Determine the [x, y] coordinate at the center of the cell enclosing the given text.  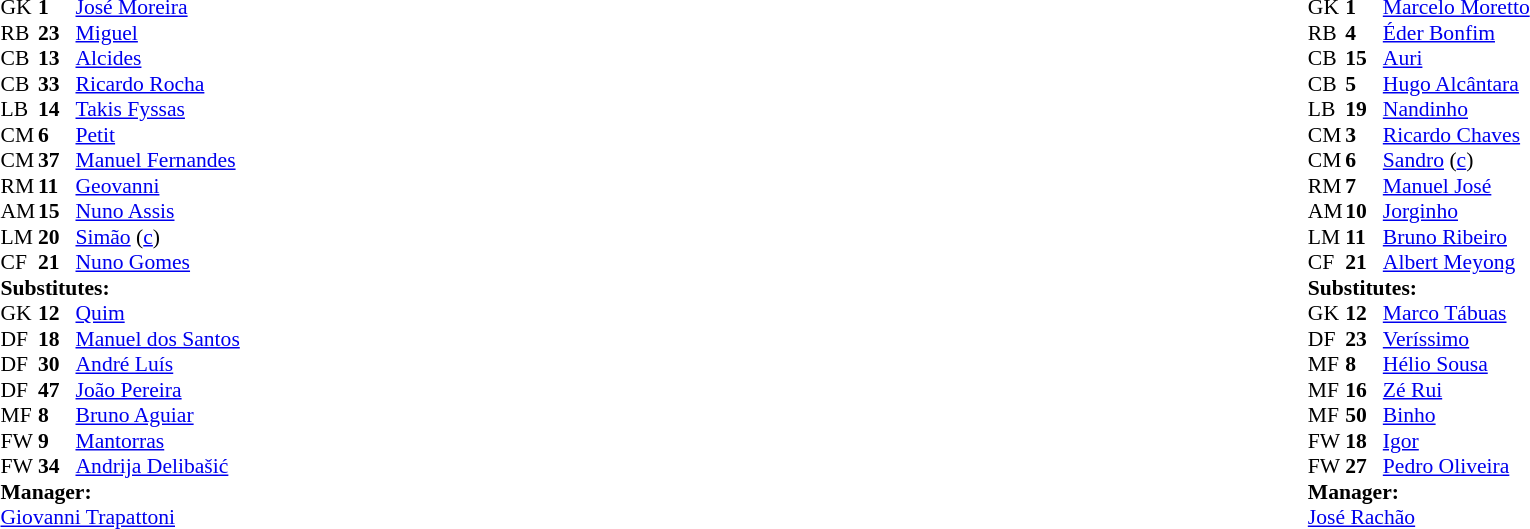
7 [1364, 186]
50 [1364, 415]
Sandro (c) [1456, 161]
4 [1364, 33]
34 [57, 467]
Simão (c) [158, 237]
Manuel dos Santos [158, 339]
Nuno Gomes [158, 263]
Ricardo Rocha [158, 84]
5 [1364, 84]
Andrija Delibašić [158, 467]
Manuel Fernandes [158, 161]
André Luís [158, 365]
Pedro Oliveira [1456, 467]
João Pereira [158, 390]
Albert Meyong [1456, 263]
Alcides [158, 59]
Takis Fyssas [158, 109]
9 [57, 441]
33 [57, 84]
Binho [1456, 415]
30 [57, 365]
Quim [158, 313]
20 [57, 237]
Ricardo Chaves [1456, 135]
Miguel [158, 33]
37 [57, 161]
Hélio Sousa [1456, 365]
Igor [1456, 441]
Jorginho [1456, 211]
Nandinho [1456, 109]
Auri [1456, 59]
Mantorras [158, 441]
Nuno Assis [158, 211]
Bruno Ribeiro [1456, 237]
Éder Bonfim [1456, 33]
Bruno Aguiar [158, 415]
14 [57, 109]
13 [57, 59]
Petit [158, 135]
Geovanni [158, 186]
Marco Tábuas [1456, 313]
19 [1364, 109]
27 [1364, 467]
Veríssimo [1456, 339]
Manuel José [1456, 186]
3 [1364, 135]
Hugo Alcântara [1456, 84]
16 [1364, 390]
47 [57, 390]
Zé Rui [1456, 390]
10 [1364, 211]
